Extract the [x, y] coordinate from the center of the cell holding the provided text.  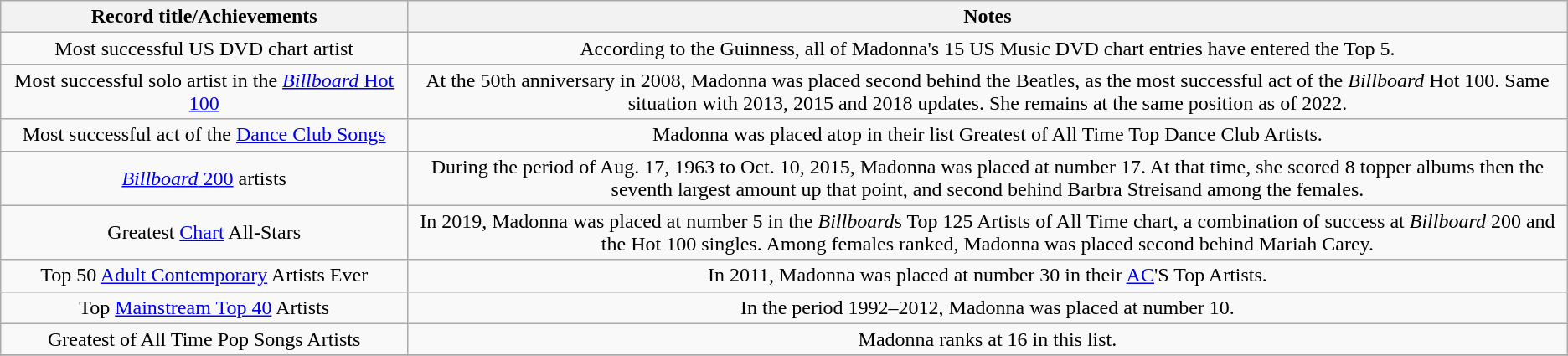
Greatest of All Time Pop Songs Artists [204, 339]
Top Mainstream Top 40 Artists [204, 307]
Top 50 Adult Contemporary Artists Ever [204, 276]
In 2011, Madonna was placed at number 30 in their AC'S Top Artists. [988, 276]
Most successful act of the Dance Club Songs [204, 135]
Madonna ranks at 16 in this list. [988, 339]
Notes [988, 17]
Most successful solo artist in the Billboard Hot 100 [204, 92]
According to the Guinness, all of Madonna's 15 US Music DVD chart entries have entered the Top 5. [988, 49]
In the period 1992–2012, Madonna was placed at number 10. [988, 307]
Billboard 200 artists [204, 178]
Madonna was placed atop in their list Greatest of All Time Top Dance Club Artists. [988, 135]
Record title/Achievements [204, 17]
Greatest Chart All-Stars [204, 233]
Most successful US DVD chart artist [204, 49]
